Determine the [x, y] coordinate at the center of the cell enclosing the given text.  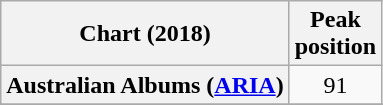
91 [335, 85]
Peakposition [335, 34]
Chart (2018) [145, 34]
Australian Albums (ARIA) [145, 85]
